Return the [X, Y] coordinate for the center point of the cell that contains the specified text.  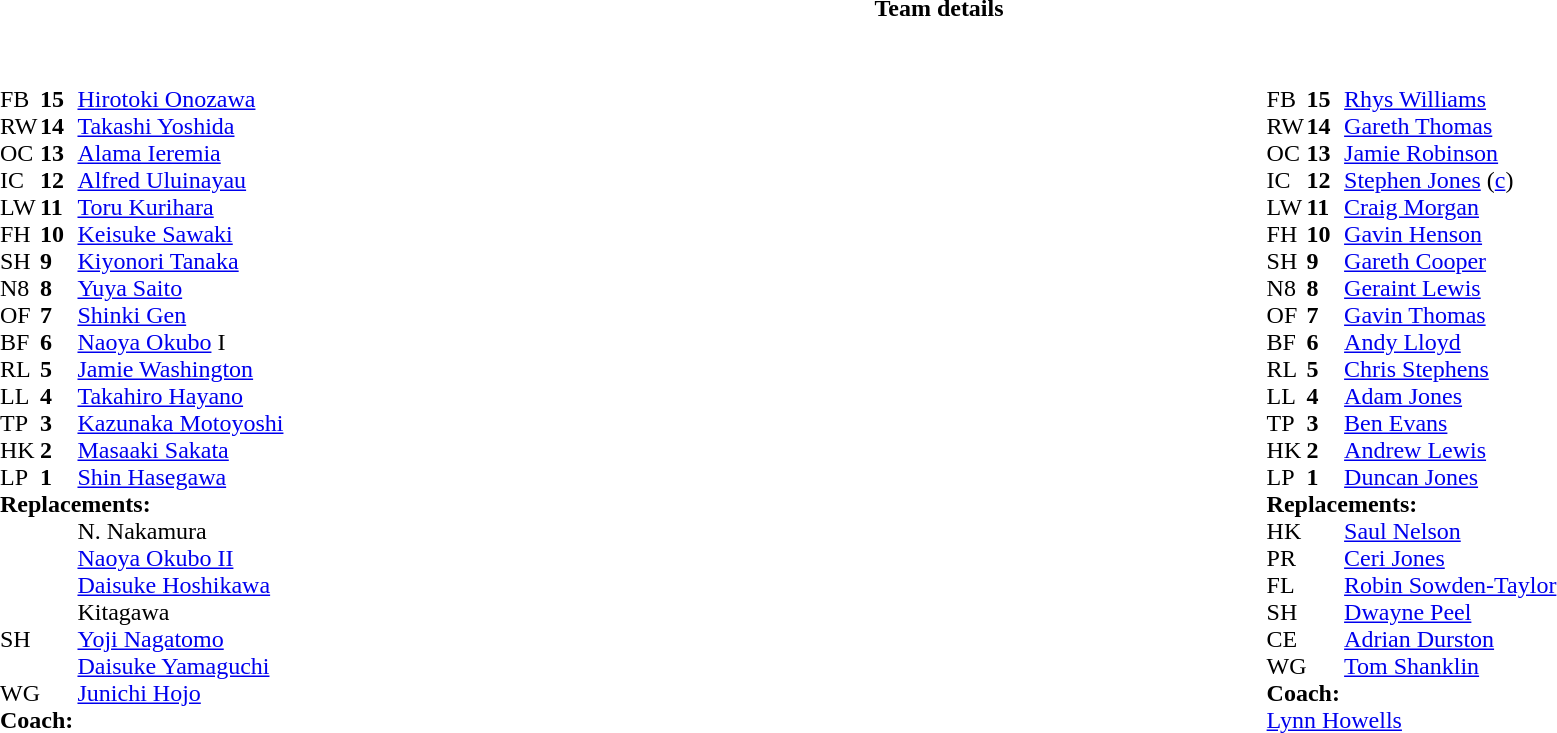
Naoya Okubo I [180, 342]
Daisuke Hoshikawa [180, 586]
CE [1287, 640]
Stephen Jones (c) [1450, 180]
Robin Sowden-Taylor [1450, 586]
Chris Stephens [1450, 370]
Adam Jones [1450, 396]
Shinki Gen [180, 316]
Takashi Yoshida [180, 126]
Kitagawa [180, 612]
Gavin Henson [1450, 234]
Toru Kurihara [180, 208]
Shin Hasegawa [180, 478]
Keisuke Sawaki [180, 234]
Dwayne Peel [1450, 612]
Daisuke Yamaguchi [180, 666]
Duncan Jones [1450, 478]
Yoji Nagatomo [180, 640]
Kiyonori Tanaka [180, 262]
Adrian Durston [1450, 640]
Jamie Washington [180, 370]
Kazunaka Motoyoshi [180, 424]
FL [1287, 586]
Andrew Lewis [1450, 450]
Alfred Uluinayau [180, 180]
Saul Nelson [1450, 532]
PR [1287, 558]
Alama Ieremia [180, 154]
Rhys Williams [1450, 100]
Gavin Thomas [1450, 316]
Coach: [1412, 694]
Ceri Jones [1450, 558]
Gareth Cooper [1450, 262]
Jamie Robinson [1450, 154]
Craig Morgan [1450, 208]
N. Nakamura [180, 532]
Andy Lloyd [1450, 342]
Gareth Thomas [1450, 126]
Tom Shanklin [1450, 666]
Masaaki Sakata [180, 450]
Ben Evans [1450, 424]
Naoya Okubo II [180, 558]
Junichi Hojo [180, 694]
Hirotoki Onozawa [180, 100]
Geraint Lewis [1450, 288]
Takahiro Hayano [180, 396]
Yuya Saito [180, 288]
